Scan for the cell matching the given text and deliver its [x, y] coordinate at center. 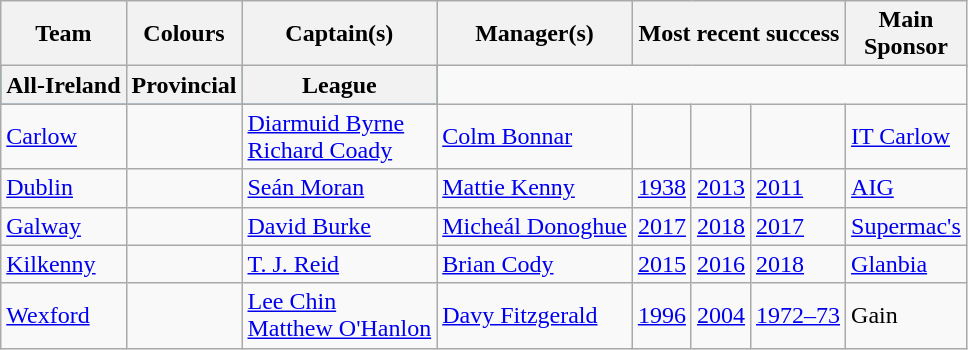
Wexford [64, 316]
All-Ireland [64, 85]
Most recent success [738, 34]
Glanbia [906, 264]
League [340, 85]
David Burke [340, 226]
Gain [906, 316]
Diarmuid ByrneRichard Coady [340, 136]
Galway [64, 226]
Team [64, 34]
1938 [662, 188]
2015 [662, 264]
Lee ChinMatthew O'Hanlon [340, 316]
Manager(s) [535, 34]
2011 [798, 188]
AIG [906, 188]
Colours [184, 34]
T. J. Reid [340, 264]
Dublin [64, 188]
Kilkenny [64, 264]
1996 [662, 316]
Seán Moran [340, 188]
Provincial [184, 85]
Supermac's [906, 226]
Brian Cody [535, 264]
IT Carlow [906, 136]
Colm Bonnar [535, 136]
Captain(s) [340, 34]
1972–73 [798, 316]
2016 [720, 264]
Mattie Kenny [535, 188]
2013 [720, 188]
MainSponsor [906, 34]
2004 [720, 316]
Carlow [64, 136]
Micheál Donoghue [535, 226]
Davy Fitzgerald [535, 316]
